Locate the cell with the specified text and output its (X, Y) center coordinate. 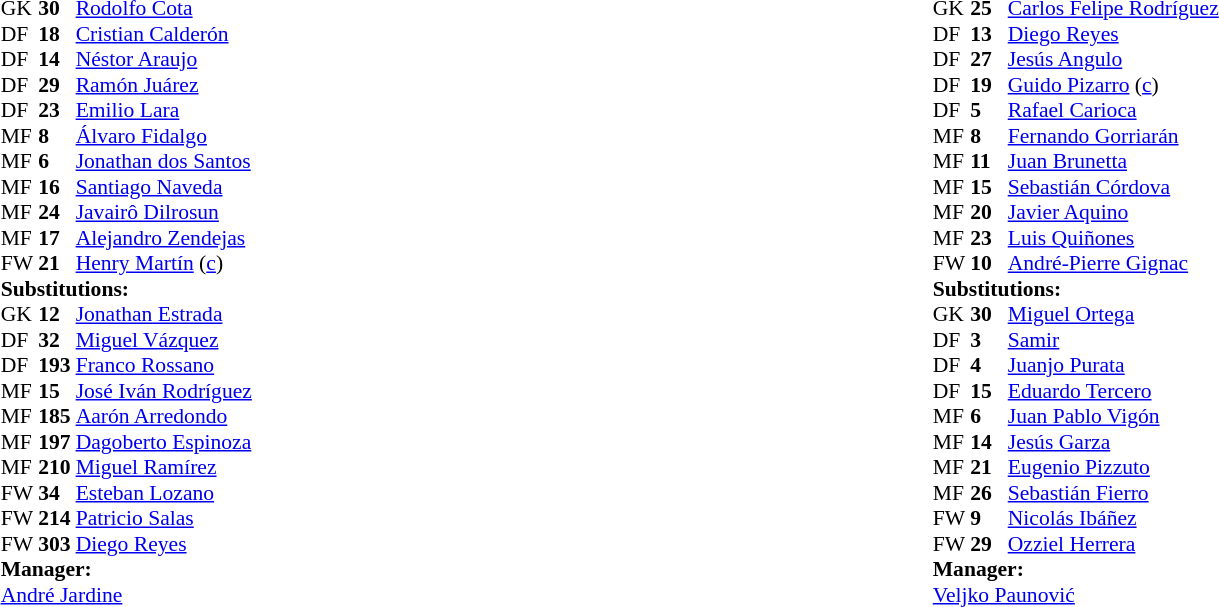
193 (57, 365)
Ozziel Herrera (1114, 544)
Juan Brunetta (1114, 161)
Jonathan Estrada (164, 315)
Sebastián Fierro (1114, 493)
Nicolás Ibáñez (1114, 519)
12 (57, 315)
Esteban Lozano (164, 493)
Samir (1114, 340)
Henry Martín (c) (164, 263)
Cristian Calderón (164, 34)
Álvaro Fidalgo (164, 136)
Jonathan dos Santos (164, 161)
Miguel Ortega (1114, 315)
27 (989, 59)
Aarón Arredondo (164, 417)
Rafael Carioca (1114, 111)
303 (57, 544)
19 (989, 85)
Eduardo Tercero (1114, 391)
16 (57, 187)
34 (57, 493)
Franco Rossano (164, 365)
Javier Aquino (1114, 213)
Juan Pablo Vigón (1114, 417)
Ramón Juárez (164, 85)
210 (57, 467)
Santiago Naveda (164, 187)
Patricio Salas (164, 519)
5 (989, 111)
214 (57, 519)
Miguel Vázquez (164, 340)
José Iván Rodríguez (164, 391)
11 (989, 161)
10 (989, 263)
Emilio Lara (164, 111)
32 (57, 340)
24 (57, 213)
26 (989, 493)
Néstor Araujo (164, 59)
9 (989, 519)
30 (989, 315)
17 (57, 238)
Javairô Dilrosun (164, 213)
3 (989, 340)
185 (57, 417)
Eugenio Pizzuto (1114, 467)
Miguel Ramírez (164, 467)
Alejandro Zendejas (164, 238)
André-Pierre Gignac (1114, 263)
Jesús Angulo (1114, 59)
Sebastián Córdova (1114, 187)
Luis Quiñones (1114, 238)
Dagoberto Espinoza (164, 442)
4 (989, 365)
Fernando Gorriarán (1114, 136)
Juanjo Purata (1114, 365)
13 (989, 34)
20 (989, 213)
Jesús Garza (1114, 442)
18 (57, 34)
Guido Pizarro (c) (1114, 85)
197 (57, 442)
